Scan for the cell matching the given text and deliver its [X, Y] coordinate at center. 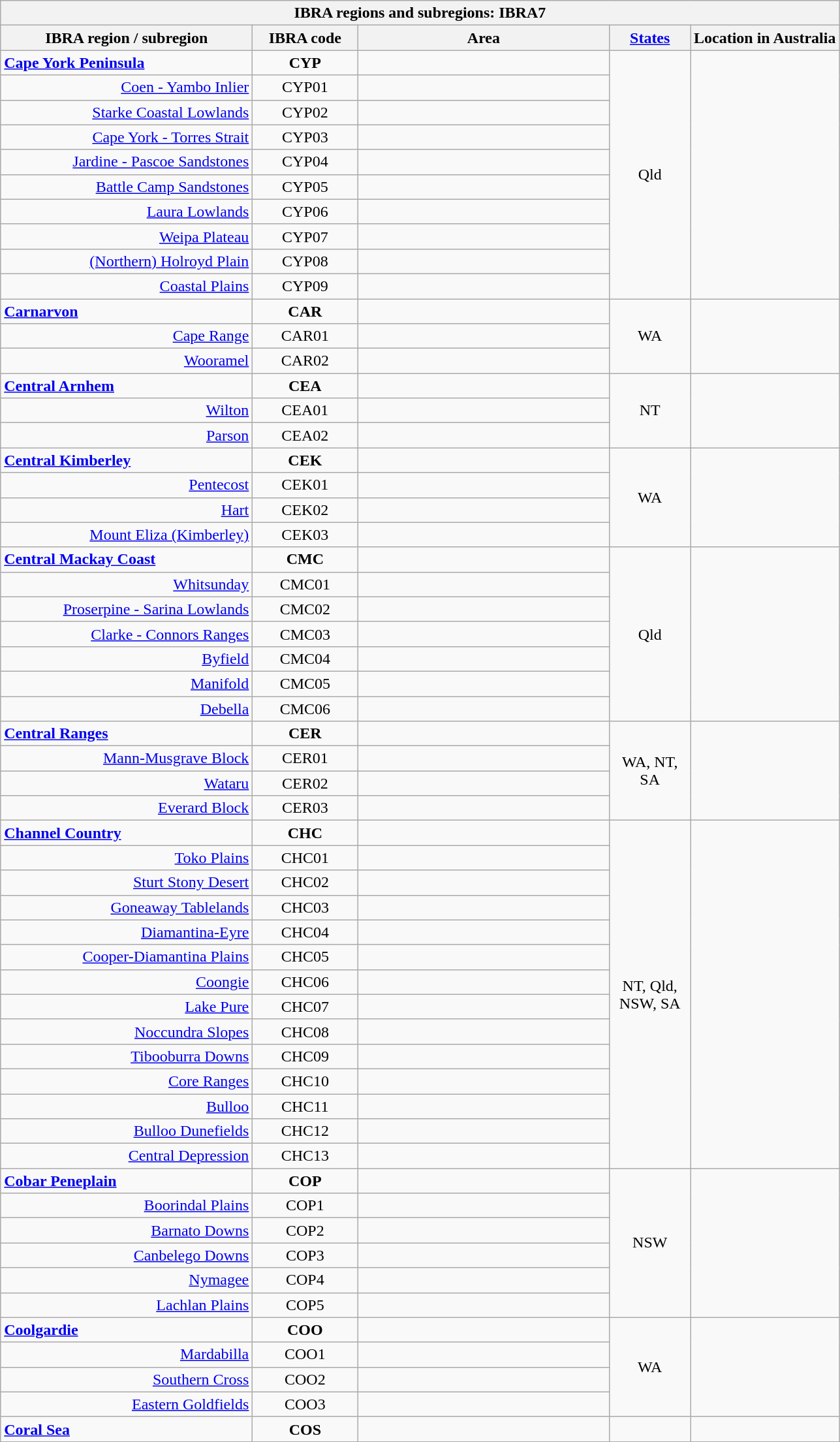
Starke Coastal Lowlands [127, 112]
Hart [127, 510]
Bulloo [127, 1106]
CYP08 [305, 261]
CHC12 [305, 1131]
CEA01 [305, 411]
CHC09 [305, 1056]
CEA02 [305, 435]
Central Depression [127, 1156]
Barnato Downs [127, 1230]
COP3 [305, 1255]
COO [305, 1330]
CHC08 [305, 1031]
CEK02 [305, 510]
CYP09 [305, 286]
CHC07 [305, 1007]
Core Ranges [127, 1081]
COO3 [305, 1404]
CMC01 [305, 584]
CYP02 [305, 112]
Cape Range [127, 336]
Coen - Yambo Inlier [127, 87]
CHC11 [305, 1106]
CHC03 [305, 907]
Canbelego Downs [127, 1255]
CYP05 [305, 187]
States [650, 38]
CEK01 [305, 485]
COP5 [305, 1305]
Wooramel [127, 361]
Coral Sea [127, 1429]
CYP [305, 63]
Everard Block [127, 808]
Coastal Plains [127, 286]
Goneaway Tablelands [127, 907]
CHC06 [305, 982]
CYP07 [305, 236]
CHC [305, 833]
Lake Pure [127, 1007]
Weipa Plateau [127, 236]
Channel Country [127, 833]
CER02 [305, 783]
CHC10 [305, 1081]
Cape York - Torres Strait [127, 137]
Pentecost [127, 485]
CMC05 [305, 683]
IBRA regions and subregions: IBRA7 [420, 13]
Eastern Goldfields [127, 1404]
Lachlan Plains [127, 1305]
CMC04 [305, 659]
CER [305, 734]
CHC02 [305, 883]
COP [305, 1181]
CER01 [305, 759]
Clarke - Connors Ranges [127, 634]
CYP03 [305, 137]
Debella [127, 708]
Laura Lowlands [127, 212]
Cobar Peneplain [127, 1181]
COP4 [305, 1280]
CHC13 [305, 1156]
Southern Cross [127, 1379]
Wilton [127, 411]
CEA [305, 386]
Cooper-Diamantina Plains [127, 957]
CMC03 [305, 634]
COS [305, 1429]
Area [484, 38]
Nymagee [127, 1280]
Manifold [127, 683]
Whitsunday [127, 584]
CEK03 [305, 535]
IBRA code [305, 38]
Battle Camp Sandstones [127, 187]
Central Arnhem [127, 386]
Cape York Peninsula [127, 63]
CMC [305, 559]
Wataru [127, 783]
Boorindal Plains [127, 1206]
WA, NT, SA [650, 771]
Mardabilla [127, 1355]
Noccundra Slopes [127, 1031]
CMC06 [305, 708]
CHC04 [305, 932]
COP2 [305, 1230]
CAR02 [305, 361]
Location in Australia [765, 38]
Carnarvon [127, 311]
Proserpine - Sarina Lowlands [127, 609]
CYP01 [305, 87]
NT, Qld, NSW, SA [650, 995]
NT [650, 411]
CYP04 [305, 162]
Toko Plains [127, 858]
IBRA region / subregion [127, 38]
Coolgardie [127, 1330]
CMC02 [305, 609]
Diamantina-Eyre [127, 932]
Coongie [127, 982]
CEK [305, 460]
Jardine - Pascoe Sandstones [127, 162]
CHC05 [305, 957]
Byfield [127, 659]
COP1 [305, 1206]
CHC01 [305, 858]
(Northern) Holroyd Plain [127, 261]
Parson [127, 435]
CAR [305, 311]
COO2 [305, 1379]
Central Kimberley [127, 460]
CAR01 [305, 336]
CER03 [305, 808]
Central Mackay Coast [127, 559]
COO1 [305, 1355]
Tibooburra Downs [127, 1056]
Mount Eliza (Kimberley) [127, 535]
CYP06 [305, 212]
Bulloo Dunefields [127, 1131]
NSW [650, 1243]
Sturt Stony Desert [127, 883]
Mann-Musgrave Block [127, 759]
Central Ranges [127, 734]
